Return the (X, Y) coordinate for the center point of the cell that contains the specified text.  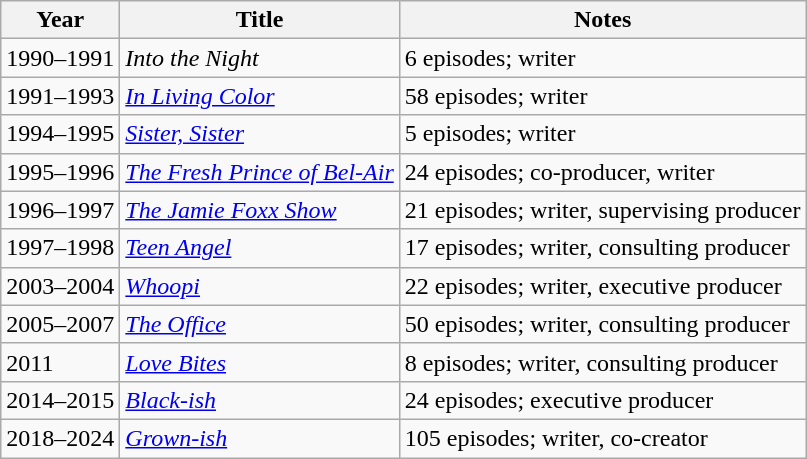
Black-ish (260, 400)
17 episodes; writer, consulting producer (602, 248)
The Office (260, 324)
Love Bites (260, 362)
1996–1997 (60, 210)
Year (60, 20)
The Fresh Prince of Bel-Air (260, 172)
6 episodes; writer (602, 58)
58 episodes; writer (602, 96)
1995–1996 (60, 172)
24 episodes; co-producer, writer (602, 172)
The Jamie Foxx Show (260, 210)
2005–2007 (60, 324)
1991–1993 (60, 96)
50 episodes; writer, consulting producer (602, 324)
5 episodes; writer (602, 134)
22 episodes; writer, executive producer (602, 286)
Whoopi (260, 286)
105 episodes; writer, co-creator (602, 438)
2011 (60, 362)
Grown-ish (260, 438)
Notes (602, 20)
1990–1991 (60, 58)
2003–2004 (60, 286)
Sister, Sister (260, 134)
2018–2024 (60, 438)
Teen Angel (260, 248)
2014–2015 (60, 400)
1997–1998 (60, 248)
1994–1995 (60, 134)
8 episodes; writer, consulting producer (602, 362)
Title (260, 20)
Into the Night (260, 58)
21 episodes; writer, supervising producer (602, 210)
24 episodes; executive producer (602, 400)
In Living Color (260, 96)
